Output the [x, y] coordinate of the center of the cell containing the given text.  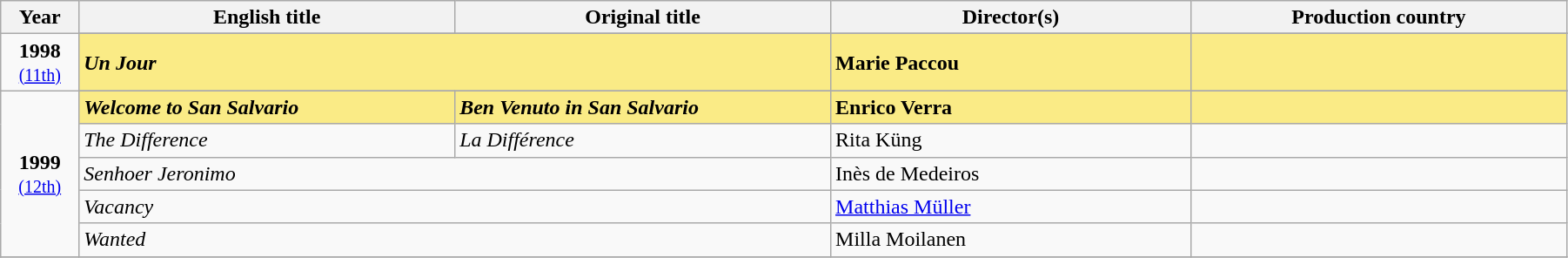
Welcome to San Salvario [267, 107]
Year [40, 17]
The Difference [267, 140]
Un Jour [455, 63]
La Différence [643, 140]
Milla Moilanen [1011, 240]
Inès de Medeiros [1011, 173]
Original title [643, 17]
Production country [1378, 17]
Rita Küng [1011, 140]
Senhoer Jeronimo [455, 173]
English title [267, 17]
1998(11th) [40, 63]
Marie Paccou [1011, 63]
Matthias Müller [1011, 207]
Director(s) [1011, 17]
1999(12th) [40, 173]
Ben Venuto in San Salvario [643, 107]
Enrico Verra [1011, 107]
Wanted [455, 240]
Vacancy [455, 207]
